For the text-containing cell, return its midpoint in [X, Y] coordinate format. 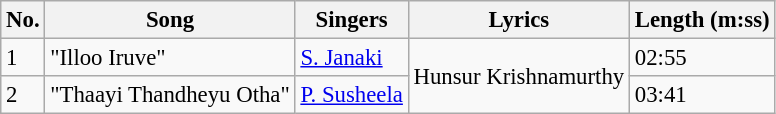
S. Janaki [352, 58]
02:55 [702, 58]
1 [23, 58]
Hunsur Krishnamurthy [518, 76]
"Thaayi Thandheyu Otha" [170, 95]
P. Susheela [352, 95]
Length (m:ss) [702, 20]
Song [170, 20]
Singers [352, 20]
Lyrics [518, 20]
2 [23, 95]
"Illoo Iruve" [170, 58]
03:41 [702, 95]
No. [23, 20]
